Capture the cell that displays the provided text and extract its [x, y] central coordinate. 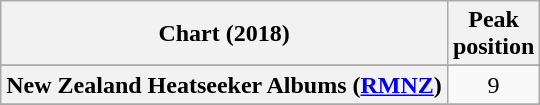
9 [493, 85]
Peakposition [493, 34]
Chart (2018) [224, 34]
New Zealand Heatseeker Albums (RMNZ) [224, 85]
